Determine the [x, y] coordinate at the center of the cell enclosing the given text.  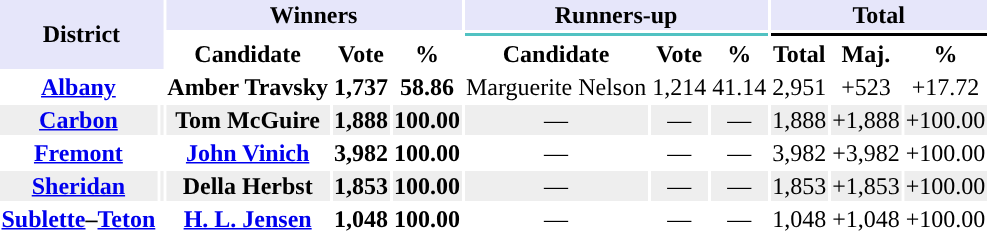
Marguerite Nelson [556, 87]
District [82, 34]
+1,853 [866, 186]
58.86 [426, 87]
Albany [78, 87]
Fremont [78, 153]
+1,888 [866, 120]
Sheridan [78, 186]
John Vinich [248, 153]
Amber Travsky [248, 87]
+3,982 [866, 153]
Tom McGuire [248, 120]
Runners-up [616, 15]
Maj. [866, 54]
+523 [866, 87]
1,214 [680, 87]
+17.72 [946, 87]
2,951 [800, 87]
Della Herbst [248, 186]
Winners [314, 15]
1,737 [360, 87]
Carbon [78, 120]
41.14 [740, 87]
